Pinpoint the cell where the given text exists, returning its (X, Y) midpoint coordinate. 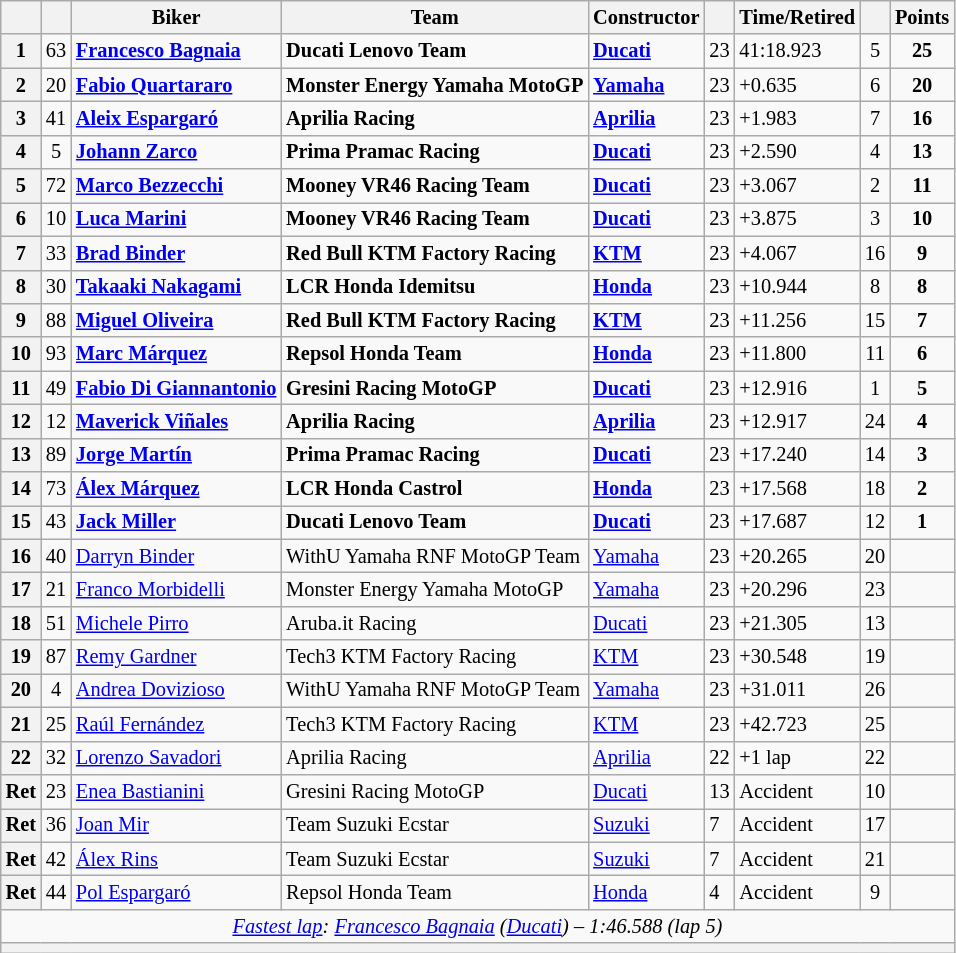
44 (56, 892)
Brad Binder (176, 253)
+42.723 (797, 724)
36 (56, 825)
+0.635 (797, 85)
+3.067 (797, 186)
63 (56, 51)
+1 lap (797, 758)
Enea Bastianini (176, 791)
+20.296 (797, 589)
+3.875 (797, 219)
Joan Mir (176, 825)
49 (56, 388)
Michele Pirro (176, 623)
Aleix Espargaró (176, 118)
89 (56, 455)
+17.687 (797, 522)
+10.944 (797, 287)
Franco Morbidelli (176, 589)
Remy Gardner (176, 657)
+11.800 (797, 354)
Constructor (646, 17)
+12.917 (797, 421)
41:18.923 (797, 51)
88 (56, 320)
73 (56, 489)
93 (56, 354)
Pol Espargaró (176, 892)
26 (875, 690)
Biker (176, 17)
+17.568 (797, 489)
Johann Zarco (176, 152)
+2.590 (797, 152)
24 (875, 421)
Marco Bezzecchi (176, 186)
Lorenzo Savadori (176, 758)
43 (56, 522)
+31.011 (797, 690)
+21.305 (797, 623)
+1.983 (797, 118)
+30.548 (797, 657)
42 (56, 859)
Fabio Quartararo (176, 85)
Fabio Di Giannantonio (176, 388)
Jorge Martín (176, 455)
Points (922, 17)
41 (56, 118)
Andrea Dovizioso (176, 690)
+11.256 (797, 320)
33 (56, 253)
51 (56, 623)
40 (56, 556)
+4.067 (797, 253)
LCR Honda Castrol (434, 489)
Team (434, 17)
87 (56, 657)
Francesco Bagnaia (176, 51)
Raúl Fernández (176, 724)
Álex Rins (176, 859)
Time/Retired (797, 17)
Jack Miller (176, 522)
72 (56, 186)
LCR Honda Idemitsu (434, 287)
Álex Márquez (176, 489)
+20.265 (797, 556)
32 (56, 758)
Luca Marini (176, 219)
Miguel Oliveira (176, 320)
Fastest lap: Francesco Bagnaia (Ducati) – 1:46.588 (lap 5) (478, 926)
Darryn Binder (176, 556)
Maverick Viñales (176, 421)
Marc Márquez (176, 354)
+12.916 (797, 388)
Takaaki Nakagami (176, 287)
Aruba.it Racing (434, 623)
30 (56, 287)
+17.240 (797, 455)
